Identify which cell holds the provided text, then report its [X, Y] central coordinate. 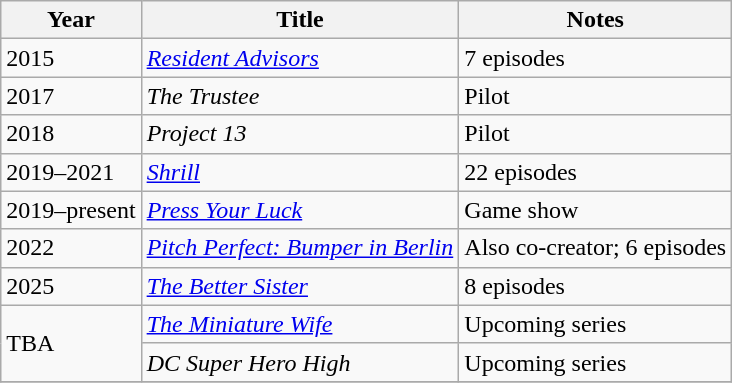
8 episodes [596, 286]
2017 [71, 96]
Game show [596, 210]
The Better Sister [300, 286]
22 episodes [596, 172]
2022 [71, 248]
Year [71, 20]
Press Your Luck [300, 210]
Title [300, 20]
Pitch Perfect: Bumper in Berlin [300, 248]
7 episodes [596, 58]
2019–2021 [71, 172]
Project 13 [300, 134]
2019–present [71, 210]
TBA [71, 343]
DC Super Hero High [300, 362]
Notes [596, 20]
Also co-creator; 6 episodes [596, 248]
Resident Advisors [300, 58]
2015 [71, 58]
The Miniature Wife [300, 324]
Shrill [300, 172]
2018 [71, 134]
The Trustee [300, 96]
2025 [71, 286]
